From the cell containing the given text, extract its center point as (X, Y) coordinate. 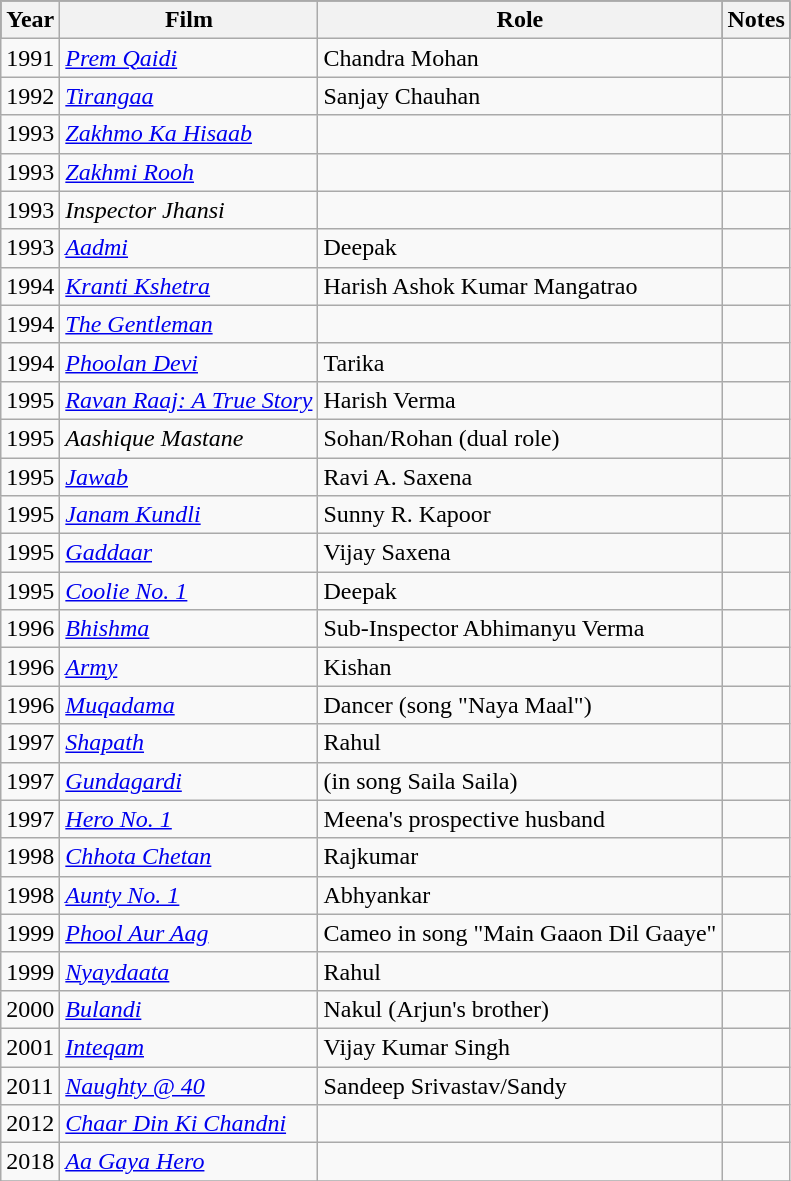
Role (520, 20)
Gaddaar (189, 553)
(in song Saila Saila) (520, 781)
Prem Qaidi (189, 58)
Harish Ashok Kumar Mangatrao (520, 286)
Nyaydaata (189, 971)
Hero No. 1 (189, 819)
Muqadama (189, 705)
The Gentleman (189, 324)
Army (189, 667)
Zakhmo Ka Hisaab (189, 134)
Vijay Kumar Singh (520, 1047)
Phool Aur Aag (189, 933)
2012 (30, 1124)
Sohan/Rohan (dual role) (520, 438)
Aashique Mastane (189, 438)
Ravi A. Saxena (520, 477)
Abhyankar (520, 895)
2011 (30, 1085)
1991 (30, 58)
Chandra Mohan (520, 58)
Zakhmi Rooh (189, 172)
Inspector Jhansi (189, 210)
Sanjay Chauhan (520, 96)
Chhota Chetan (189, 857)
Harish Verma (520, 400)
Janam Kundli (189, 515)
Vijay Saxena (520, 553)
Sunny R. Kapoor (520, 515)
Tarika (520, 362)
Cameo in song "Main Gaaon Dil Gaaye" (520, 933)
Meena's prospective husband (520, 819)
Inteqam (189, 1047)
Notes (756, 20)
Rajkumar (520, 857)
Jawab (189, 477)
Shapath (189, 743)
Aa Gaya Hero (189, 1162)
Dancer (song "Naya Maal") (520, 705)
Aunty No. 1 (189, 895)
Film (189, 20)
1992 (30, 96)
Aadmi (189, 248)
Nakul (Arjun's brother) (520, 1009)
Bhishma (189, 629)
Chaar Din Ki Chandni (189, 1124)
Phoolan Devi (189, 362)
Sandeep Srivastav/Sandy (520, 1085)
Bulandi (189, 1009)
Kranti Kshetra (189, 286)
Coolie No. 1 (189, 591)
2018 (30, 1162)
Gundagardi (189, 781)
Ravan Raaj: A True Story (189, 400)
Kishan (520, 667)
2000 (30, 1009)
2001 (30, 1047)
Naughty @ 40 (189, 1085)
Tirangaa (189, 96)
Sub-Inspector Abhimanyu Verma (520, 629)
Year (30, 20)
